Locate the cell with the specified text and output its [x, y] center coordinate. 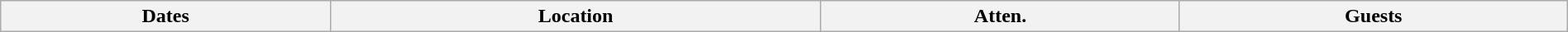
Location [576, 16]
Dates [165, 16]
Guests [1373, 16]
Atten. [1001, 16]
